Return the (x, y) coordinate for the center point of the cell that contains the specified text.  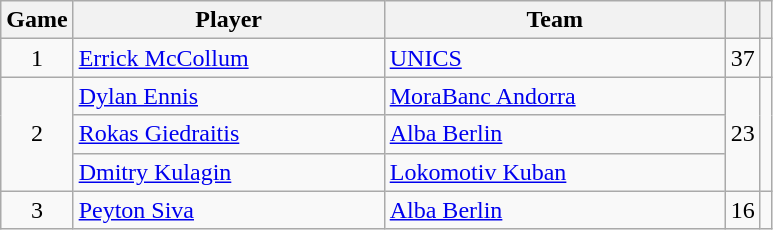
Dylan Ennis (228, 96)
Team (554, 20)
Lokomotiv Kuban (554, 172)
Peyton Siva (228, 210)
3 (37, 210)
Dmitry Kulagin (228, 172)
Errick McCollum (228, 58)
2 (37, 134)
37 (742, 58)
Rokas Giedraitis (228, 134)
23 (742, 134)
16 (742, 210)
Player (228, 20)
Game (37, 20)
MoraBanc Andorra (554, 96)
1 (37, 58)
UNICS (554, 58)
